Determine the (x, y) coordinate at the center of the cell enclosing the given text.  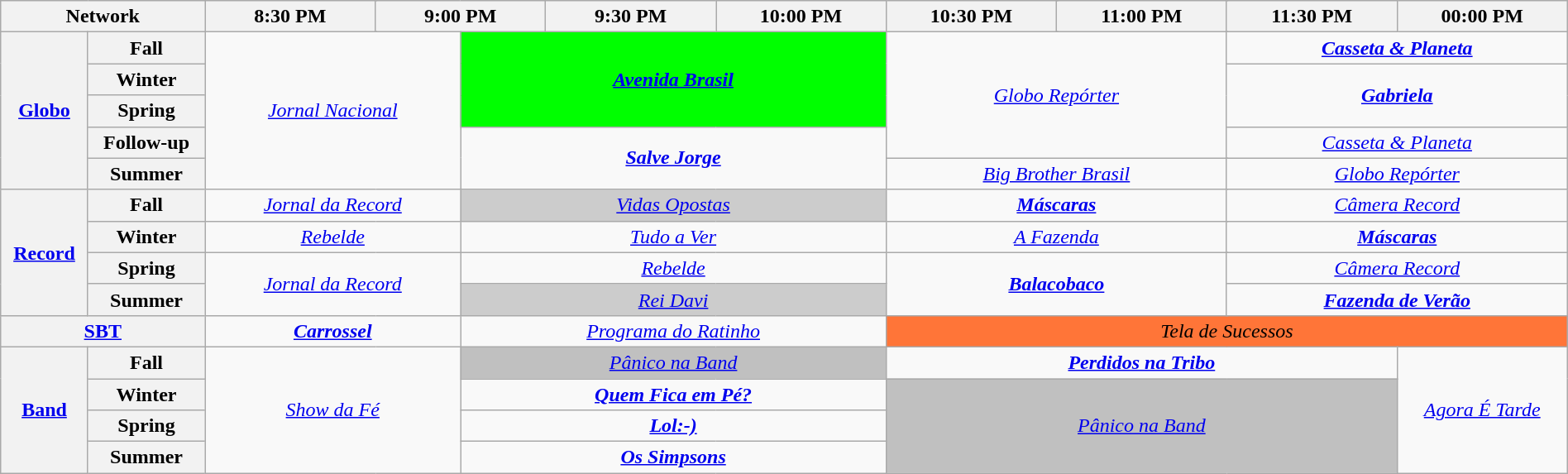
Tela de Sucessos (1226, 331)
Vidas Opostas (673, 205)
Quem Fica em Pé? (673, 395)
10:00 PM (801, 17)
00:00 PM (1482, 17)
Avenida Brasil (673, 79)
Programa do Ratinho (673, 331)
Jornal Nacional (332, 111)
Record (45, 252)
11:30 PM (1312, 17)
Follow-up (146, 142)
Show da Fé (332, 409)
8:30 PM (290, 17)
9:00 PM (461, 17)
Globo (45, 111)
A Fazenda (1056, 237)
Rei Davi (673, 299)
Salve Jorge (673, 158)
Balacobaco (1056, 284)
Fazenda de Verão (1397, 299)
9:30 PM (631, 17)
Os Simpsons (673, 457)
SBT (103, 331)
11:00 PM (1141, 17)
Carrossel (332, 331)
Tudo a Ver (673, 237)
Perdidos na Tribo (1141, 362)
Big Brother Brasil (1056, 174)
Lol:-) (673, 426)
Network (103, 17)
Gabriela (1397, 95)
Agora É Tarde (1482, 409)
10:30 PM (971, 17)
Band (45, 409)
